Pinpoint the cell where the given text exists, returning its [x, y] midpoint coordinate. 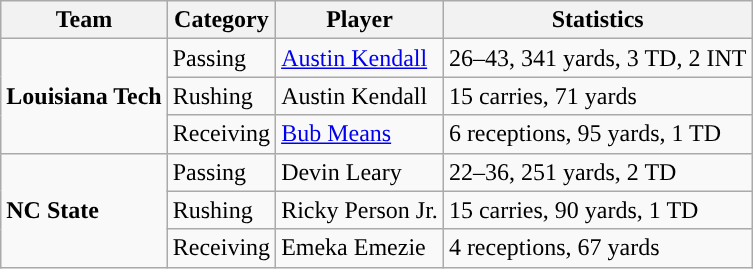
Louisiana Tech [84, 96]
Devin Leary [360, 172]
Team [84, 20]
15 carries, 71 yards [598, 96]
4 receptions, 67 yards [598, 248]
Bub Means [360, 134]
Player [360, 20]
Emeka Emezie [360, 248]
Ricky Person Jr. [360, 210]
22–36, 251 yards, 2 TD [598, 172]
Category [221, 20]
Statistics [598, 20]
26–43, 341 yards, 3 TD, 2 INT [598, 58]
15 carries, 90 yards, 1 TD [598, 210]
6 receptions, 95 yards, 1 TD [598, 134]
NC State [84, 210]
